Scan for the cell matching the given text and deliver its [x, y] coordinate at center. 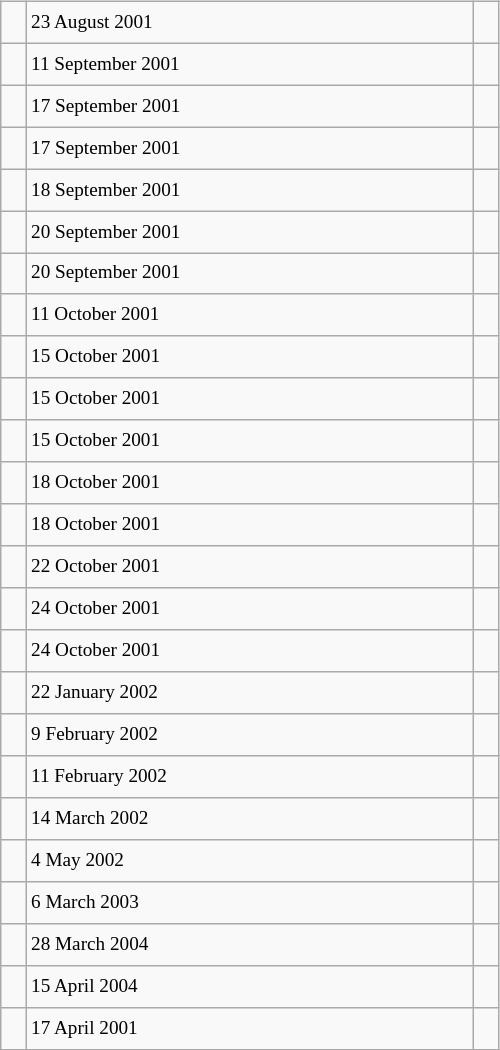
18 September 2001 [249, 190]
11 September 2001 [249, 64]
11 October 2001 [249, 315]
28 March 2004 [249, 944]
9 February 2002 [249, 735]
14 March 2002 [249, 819]
22 October 2001 [249, 567]
6 March 2003 [249, 902]
4 May 2002 [249, 861]
22 January 2002 [249, 693]
11 February 2002 [249, 777]
15 April 2004 [249, 986]
17 April 2001 [249, 1028]
23 August 2001 [249, 22]
